From the cell containing the given text, extract its center point as (x, y) coordinate. 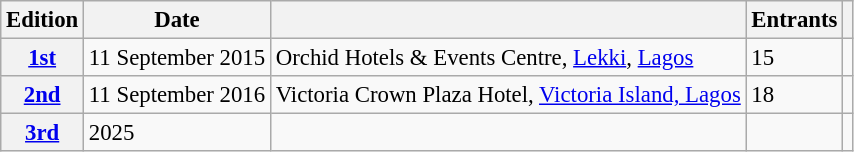
Victoria Crown Plaza Hotel, Victoria Island, Lagos (508, 95)
Orchid Hotels & Events Centre, Lekki, Lagos (508, 58)
Edition (42, 20)
3rd (42, 133)
1st (42, 58)
18 (794, 95)
11 September 2016 (178, 95)
2nd (42, 95)
15 (794, 58)
Date (178, 20)
11 September 2015 (178, 58)
2025 (178, 133)
Entrants (794, 20)
